Find where the given text appears and provide that cell's center as (X, Y) coordinate. 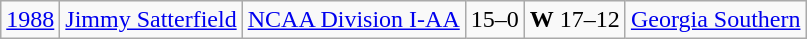
W 17–12 (574, 20)
15–0 (494, 20)
1988 (30, 20)
Jimmy Satterfield (151, 20)
Georgia Southern (716, 20)
NCAA Division I-AA (354, 20)
